Find where the given text appears and provide that cell's center as (x, y) coordinate. 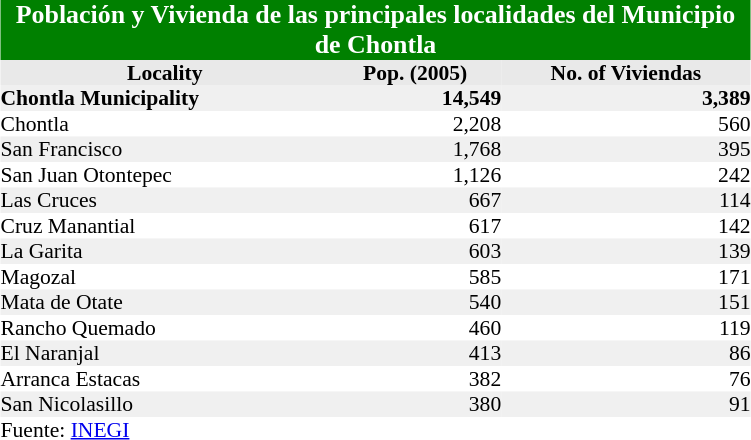
540 (415, 303)
1,768 (415, 149)
Chontla Municipality (164, 99)
560 (626, 124)
114 (626, 201)
San Juan Otontepec (164, 175)
171 (626, 277)
603 (415, 251)
3,389 (626, 99)
San Nicolasillo (164, 405)
617 (415, 226)
Las Cruces (164, 201)
2,208 (415, 124)
Cruz Manantial (164, 226)
Locality (164, 73)
76 (626, 379)
667 (415, 201)
585 (415, 277)
395 (626, 149)
Pop. (2005) (415, 73)
119 (626, 328)
El Naranjal (164, 353)
460 (415, 328)
142 (626, 226)
Mata de Otate (164, 303)
La Garita (164, 251)
151 (626, 303)
86 (626, 353)
139 (626, 251)
Arranca Estacas (164, 379)
Chontla (164, 124)
91 (626, 405)
382 (415, 379)
No. of Viviendas (626, 73)
San Francisco (164, 149)
1,126 (415, 175)
Magozal (164, 277)
242 (626, 175)
Rancho Quemado (164, 328)
413 (415, 353)
Población y Vivienda de las principales localidades del Municipio de Chontla (375, 30)
380 (415, 405)
14,549 (415, 99)
